Search for the cell housing the specified text and yield its [x, y] center coordinate. 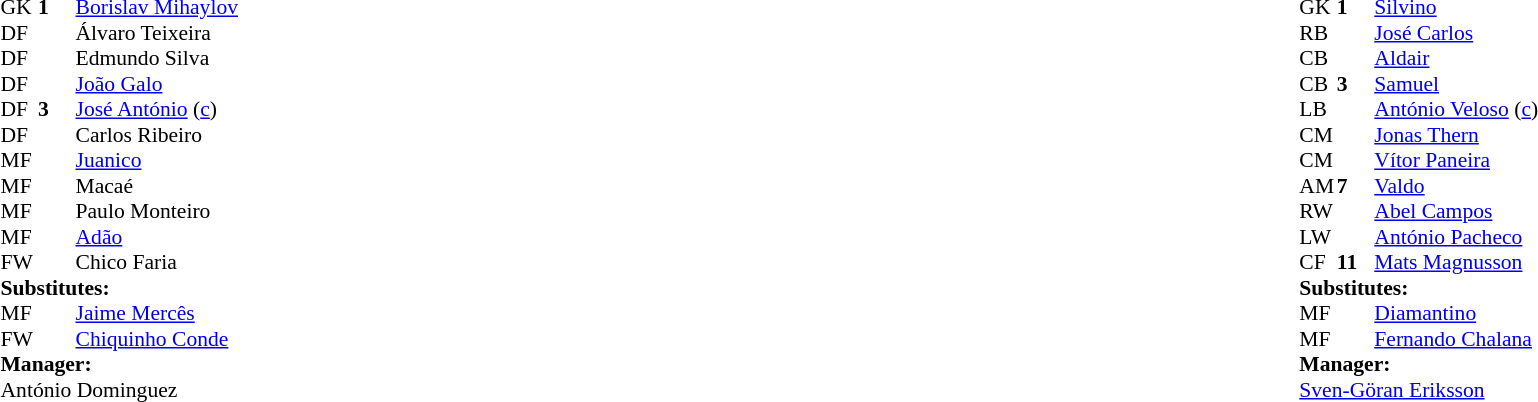
Carlos Ribeiro [157, 135]
Vítor Paneira [1456, 161]
CF [1318, 263]
LW [1318, 237]
Chiquinho Conde [157, 339]
11 [1356, 263]
José António (c) [157, 109]
RB [1318, 33]
Adão [157, 237]
Edmundo Silva [157, 59]
Valdo [1456, 186]
Fernando Chalana [1456, 339]
Chico Faria [157, 263]
AM [1318, 186]
Diamantino [1456, 313]
LB [1318, 109]
Jaime Mercês [157, 313]
RW [1318, 211]
Jonas Thern [1456, 135]
Macaé [157, 186]
Álvaro Teixeira [157, 33]
Juanico [157, 161]
Paulo Monteiro [157, 211]
João Galo [157, 84]
António Veloso (c) [1456, 109]
José Carlos [1456, 33]
7 [1356, 186]
Samuel [1456, 84]
Aldair [1456, 59]
António Pacheco [1456, 237]
Abel Campos [1456, 211]
Mats Magnusson [1456, 263]
